Detect which cell encompasses the target text, then output its (x, y) center coordinate. 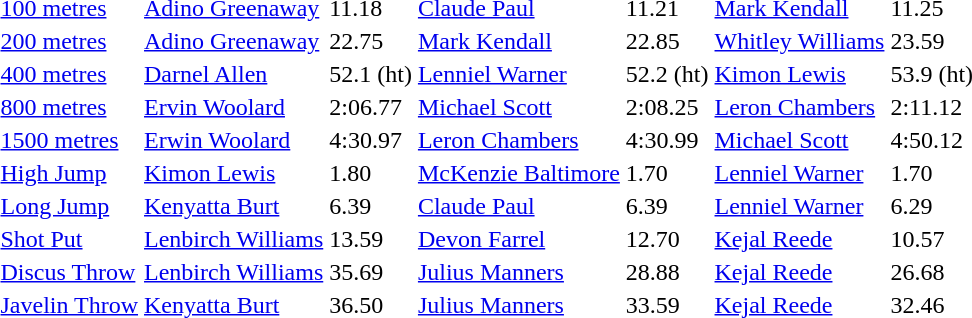
52.1 (ht) (371, 74)
Mark Kendall (518, 41)
22.75 (371, 41)
2:08.25 (667, 107)
28.88 (667, 272)
Julius Manners (518, 272)
Ervin Woolard (234, 107)
Darnel Allen (234, 74)
Claude Paul (518, 206)
McKenzie Baltimore (518, 173)
22.85 (667, 41)
Devon Farrel (518, 239)
Erwin Woolard (234, 140)
13.59 (371, 239)
4:30.99 (667, 140)
1.70 (667, 173)
1.80 (371, 173)
52.2 (ht) (667, 74)
Kenyatta Burt (234, 206)
Whitley Williams (800, 41)
4:30.97 (371, 140)
12.70 (667, 239)
Adino Greenaway (234, 41)
35.69 (371, 272)
2:06.77 (371, 107)
